From the cell containing the given text, extract its center point as [X, Y] coordinate. 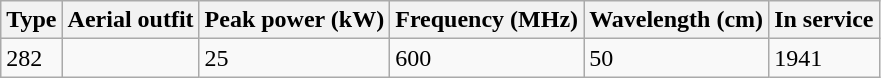
In service [824, 20]
Peak power (kW) [294, 20]
Frequency (MHz) [487, 20]
25 [294, 58]
50 [676, 58]
Wavelength (cm) [676, 20]
1941 [824, 58]
600 [487, 58]
Type [32, 20]
Aerial outfit [130, 20]
282 [32, 58]
